Scan for the cell matching the given text and deliver its [x, y] coordinate at center. 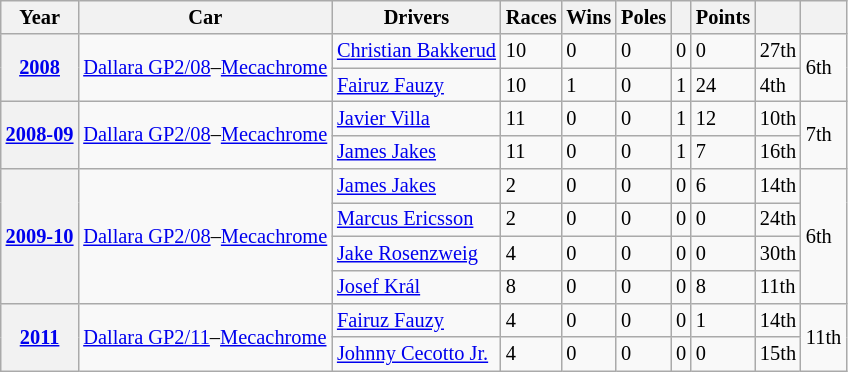
Poles [644, 17]
4th [778, 85]
2009-10 [40, 236]
Car [205, 17]
Josef Král [416, 287]
Points [723, 17]
Jake Rosenzweig [416, 253]
2008 [40, 68]
30th [778, 253]
Johnny Cecotto Jr. [416, 354]
2011 [40, 336]
15th [778, 354]
Dallara GP2/11–Mecachrome [205, 336]
Marcus Ericsson [416, 219]
2008-09 [40, 134]
Races [532, 17]
24 [723, 85]
7th [824, 134]
6 [723, 186]
10th [778, 118]
16th [778, 152]
7 [723, 152]
Drivers [416, 17]
24th [778, 219]
Wins [590, 17]
Year [40, 17]
Christian Bakkerud [416, 51]
12 [723, 118]
Javier Villa [416, 118]
27th [778, 51]
